Scan for the cell matching the given text and deliver its [x, y] coordinate at center. 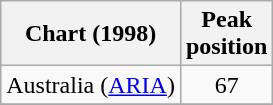
Peakposition [226, 34]
Australia (ARIA) [91, 85]
Chart (1998) [91, 34]
67 [226, 85]
